Identify which cell holds the provided text, then report its (x, y) central coordinate. 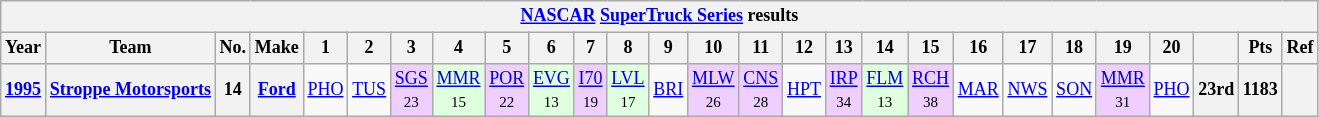
LVL17 (628, 90)
EVG13 (552, 90)
4 (458, 48)
10 (714, 48)
I7019 (590, 90)
TUS (370, 90)
Pts (1261, 48)
1183 (1261, 90)
9 (668, 48)
No. (232, 48)
MAR (978, 90)
MLW26 (714, 90)
13 (844, 48)
12 (804, 48)
7 (590, 48)
RCH38 (931, 90)
NASCAR SuperTruck Series results (660, 16)
POR22 (507, 90)
17 (1028, 48)
NWS (1028, 90)
Make (276, 48)
IRP34 (844, 90)
MMR31 (1122, 90)
HPT (804, 90)
18 (1074, 48)
16 (978, 48)
SGS23 (411, 90)
6 (552, 48)
MMR15 (458, 90)
Ford (276, 90)
20 (1172, 48)
CNS28 (761, 90)
SON (1074, 90)
BRI (668, 90)
2 (370, 48)
15 (931, 48)
1 (326, 48)
3 (411, 48)
Stroppe Motorsports (130, 90)
FLM13 (885, 90)
23rd (1216, 90)
Ref (1300, 48)
11 (761, 48)
5 (507, 48)
Team (130, 48)
19 (1122, 48)
8 (628, 48)
1995 (24, 90)
Year (24, 48)
